Return [x, y] of the center of cell containing provided text 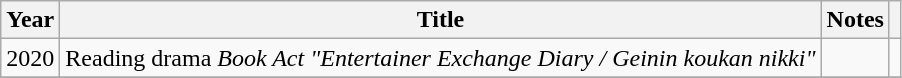
Title [440, 20]
Reading drama Book Act "Entertainer Exchange Diary / Geinin koukan nikki" [440, 58]
2020 [30, 58]
Year [30, 20]
Notes [855, 20]
